Identify which cell holds the provided text, then report its (X, Y) central coordinate. 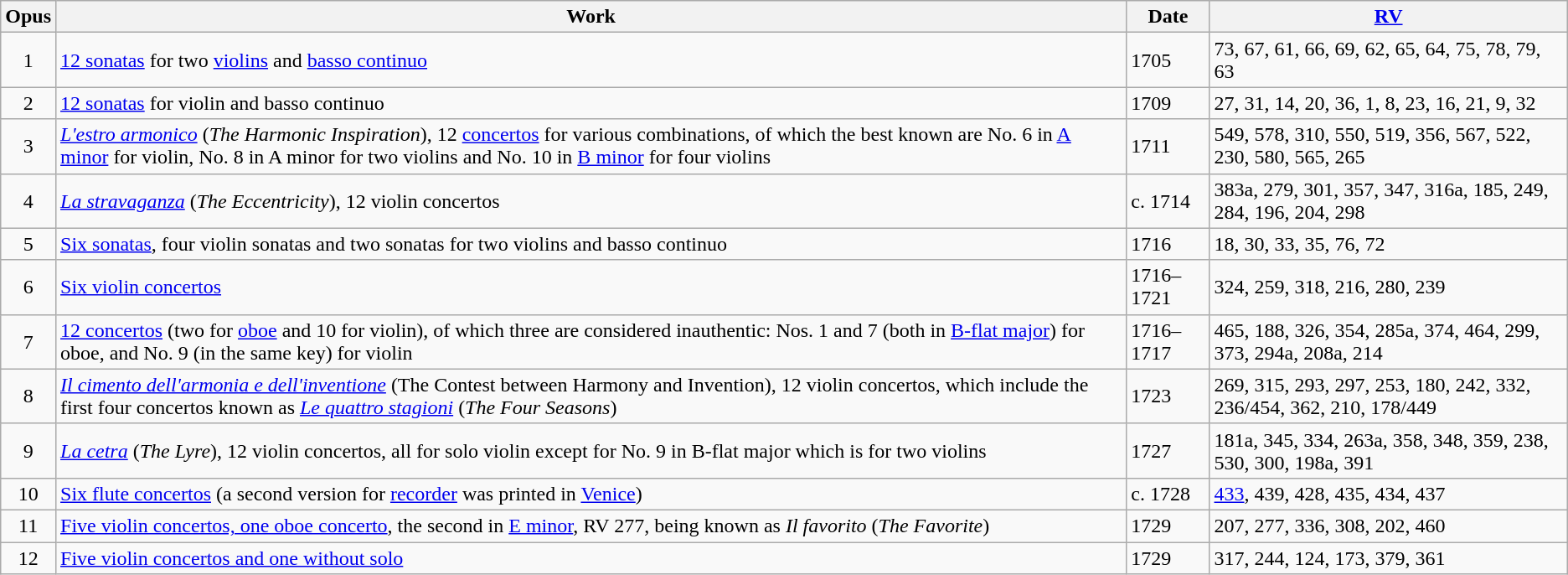
La stravaganza (The Eccentricity), 12 violin concertos (591, 201)
12 sonatas for two violins and basso continuo (591, 60)
Five violin concertos, one oboe concerto, the second in E minor, RV 277, being known as Il favorito (The Favorite) (591, 526)
7 (28, 342)
1723 (1168, 396)
12 (28, 557)
2 (28, 103)
18, 30, 33, 35, 76, 72 (1389, 244)
324, 259, 318, 216, 280, 239 (1389, 287)
433, 439, 428, 435, 434, 437 (1389, 494)
317, 244, 124, 173, 379, 361 (1389, 557)
8 (28, 396)
Five violin concertos and one without solo (591, 557)
549, 578, 310, 550, 519, 356, 567, 522, 230, 580, 565, 265 (1389, 146)
5 (28, 244)
Date (1168, 17)
1705 (1168, 60)
181a, 345, 334, 263a, 358, 348, 359, 238, 530, 300, 198a, 391 (1389, 451)
Six violin concertos (591, 287)
1 (28, 60)
11 (28, 526)
27, 31, 14, 20, 36, 1, 8, 23, 16, 21, 9, 32 (1389, 103)
73, 67, 61, 66, 69, 62, 65, 64, 75, 78, 79, 63 (1389, 60)
Six sonatas, four violin sonatas and two sonatas for two violins and basso continuo (591, 244)
1716–1717 (1168, 342)
1709 (1168, 103)
c. 1728 (1168, 494)
4 (28, 201)
1716–1721 (1168, 287)
207, 277, 336, 308, 202, 460 (1389, 526)
RV (1389, 17)
3 (28, 146)
1711 (1168, 146)
1727 (1168, 451)
465, 188, 326, 354, 285a, 374, 464, 299, 373, 294a, 208a, 214 (1389, 342)
269, 315, 293, 297, 253, 180, 242, 332, 236/454, 362, 210, 178/449 (1389, 396)
La cetra (The Lyre), 12 violin concertos, all for solo violin except for No. 9 in B-flat major which is for two violins (591, 451)
383a, 279, 301, 357, 347, 316a, 185, 249, 284, 196, 204, 298 (1389, 201)
1716 (1168, 244)
12 sonatas for violin and basso continuo (591, 103)
10 (28, 494)
9 (28, 451)
c. 1714 (1168, 201)
Opus (28, 17)
6 (28, 287)
Work (591, 17)
Six flute concertos (a second version for recorder was printed in Venice) (591, 494)
